Pinpoint the cell where the given text exists, returning its [X, Y] midpoint coordinate. 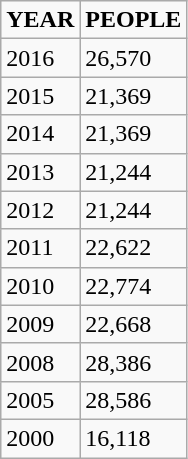
2016 [40, 58]
YEAR [40, 20]
2000 [40, 438]
2008 [40, 362]
28,386 [134, 362]
16,118 [134, 438]
2005 [40, 400]
2009 [40, 324]
22,668 [134, 324]
22,622 [134, 248]
2012 [40, 210]
PEOPLE [134, 20]
2010 [40, 286]
28,586 [134, 400]
22,774 [134, 286]
2014 [40, 134]
2013 [40, 172]
26,570 [134, 58]
2011 [40, 248]
2015 [40, 96]
